From the cell containing the given text, extract its center point as [X, Y] coordinate. 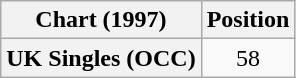
Position [248, 20]
UK Singles (OCC) [101, 58]
58 [248, 58]
Chart (1997) [101, 20]
